Output the [x, y] coordinate of the center of the cell containing the given text.  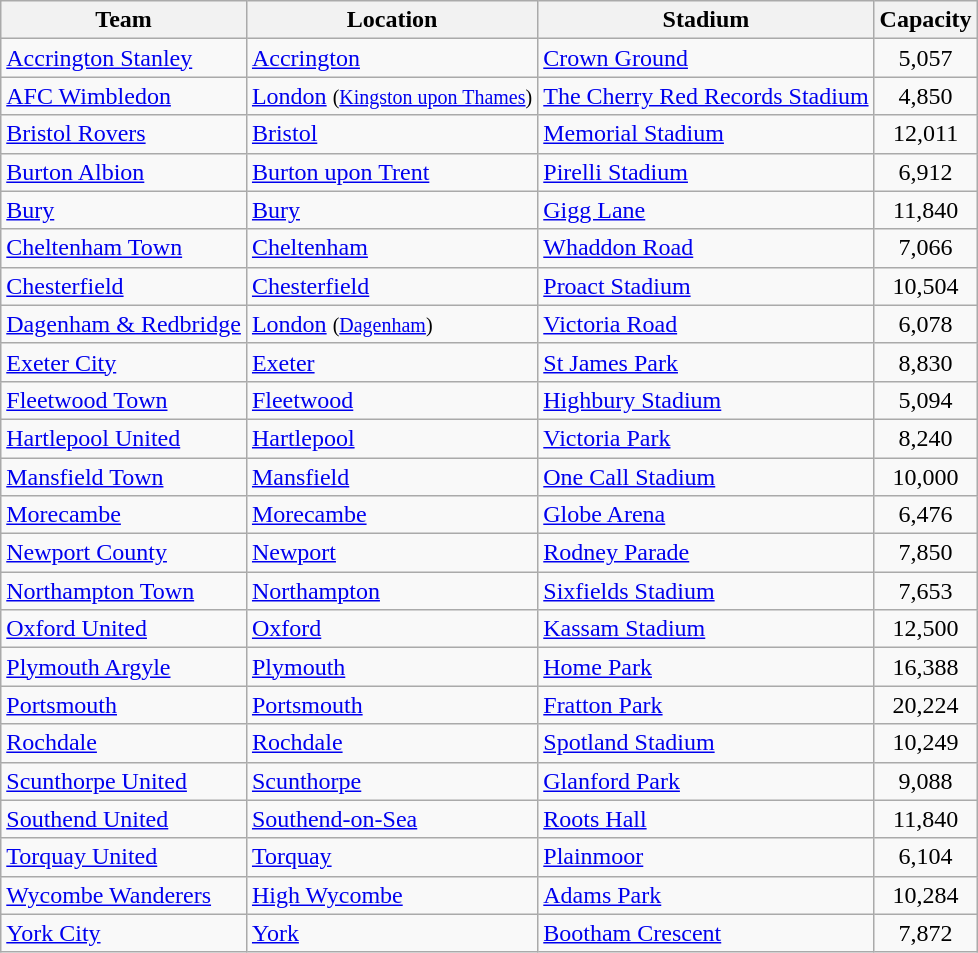
Victoria Park [706, 438]
9,088 [926, 781]
High Wycombe [392, 895]
Hartlepool United [124, 438]
Oxford [392, 629]
10,249 [926, 743]
7,066 [926, 248]
Accrington [392, 58]
Exeter [392, 362]
Bristol [392, 134]
6,912 [926, 172]
6,078 [926, 324]
20,224 [926, 705]
12,500 [926, 629]
York [392, 933]
Home Park [706, 667]
Fleetwood Town [124, 400]
Southend-on-Sea [392, 819]
8,240 [926, 438]
Cheltenham Town [124, 248]
7,653 [926, 591]
Stadium [706, 20]
Torquay United [124, 857]
Bristol Rovers [124, 134]
Fleetwood [392, 400]
7,872 [926, 933]
Location [392, 20]
Team [124, 20]
Pirelli Stadium [706, 172]
Globe Arena [706, 515]
6,476 [926, 515]
Plymouth Argyle [124, 667]
Accrington Stanley [124, 58]
York City [124, 933]
Spotland Stadium [706, 743]
Sixfields Stadium [706, 591]
AFC Wimbledon [124, 96]
St James Park [706, 362]
10,504 [926, 286]
Capacity [926, 20]
Kassam Stadium [706, 629]
Exeter City [124, 362]
Southend United [124, 819]
8,830 [926, 362]
Oxford United [124, 629]
One Call Stadium [706, 477]
The Cherry Red Records Stadium [706, 96]
Plainmoor [706, 857]
Crown Ground [706, 58]
Whaddon Road [706, 248]
Torquay [392, 857]
Memorial Stadium [706, 134]
Northampton Town [124, 591]
Glanford Park [706, 781]
Rodney Parade [706, 553]
Mansfield [392, 477]
Newport County [124, 553]
5,094 [926, 400]
12,011 [926, 134]
Victoria Road [706, 324]
6,104 [926, 857]
Burton upon Trent [392, 172]
Newport [392, 553]
10,000 [926, 477]
Burton Albion [124, 172]
Adams Park [706, 895]
Bootham Crescent [706, 933]
Scunthorpe [392, 781]
Gigg Lane [706, 210]
Dagenham & Redbridge [124, 324]
10,284 [926, 895]
Cheltenham [392, 248]
Scunthorpe United [124, 781]
7,850 [926, 553]
Roots Hall [706, 819]
Proact Stadium [706, 286]
16,388 [926, 667]
London (Dagenham) [392, 324]
London (Kingston upon Thames) [392, 96]
Wycombe Wanderers [124, 895]
Hartlepool [392, 438]
Highbury Stadium [706, 400]
4,850 [926, 96]
Plymouth [392, 667]
Mansfield Town [124, 477]
5,057 [926, 58]
Fratton Park [706, 705]
Northampton [392, 591]
